Locate the cell with the specified text and output its [x, y] center coordinate. 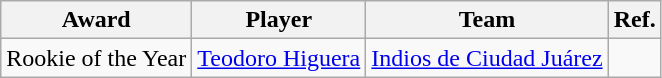
Teodoro Higuera [279, 58]
Rookie of the Year [96, 58]
Indios de Ciudad Juárez [487, 58]
Player [279, 20]
Award [96, 20]
Team [487, 20]
Ref. [634, 20]
